For the text-containing cell, return its midpoint in [X, Y] coordinate format. 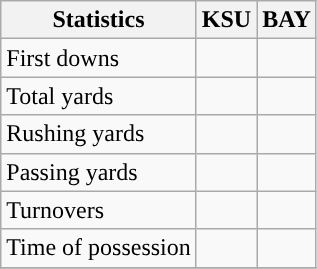
Time of possession [99, 248]
Rushing yards [99, 134]
Statistics [99, 20]
Passing yards [99, 172]
Total yards [99, 96]
BAY [287, 20]
Turnovers [99, 210]
KSU [226, 20]
First downs [99, 58]
